From the cell containing the given text, extract its center point as [X, Y] coordinate. 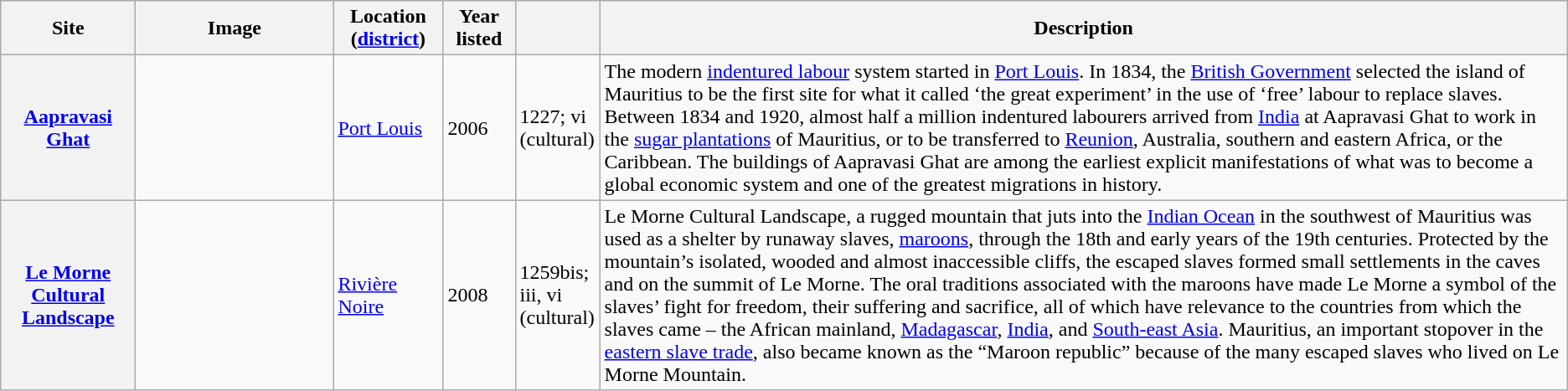
Port Louis [389, 127]
Description [1084, 28]
Year listed [479, 28]
Le Morne Cultural Landscape [69, 295]
Site [69, 28]
Rivière Noire [389, 295]
1259bis; iii, vi (cultural) [558, 295]
Aapravasi Ghat [69, 127]
Image [235, 28]
1227; vi (cultural) [558, 127]
Location (district) [389, 28]
2008 [479, 295]
2006 [479, 127]
